Identify which cell holds the provided text, then report its [x, y] central coordinate. 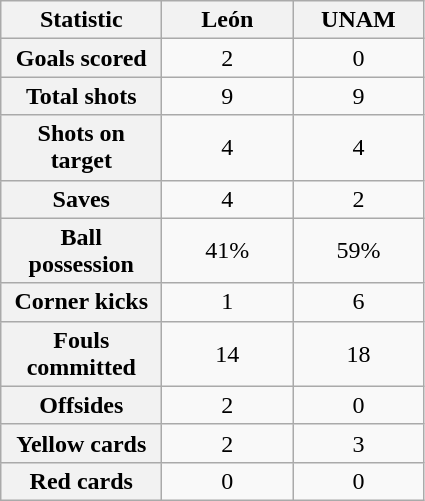
UNAM [358, 20]
Total shots [82, 96]
1 [228, 302]
Corner kicks [82, 302]
León [228, 20]
Fouls committed [82, 354]
18 [358, 354]
Red cards [82, 481]
Goals scored [82, 58]
Offsides [82, 405]
Statistic [82, 20]
6 [358, 302]
Yellow cards [82, 443]
Shots on target [82, 148]
14 [228, 354]
3 [358, 443]
41% [228, 250]
Ball possession [82, 250]
Saves [82, 199]
59% [358, 250]
